Scan for the cell matching the given text and deliver its [X, Y] coordinate at center. 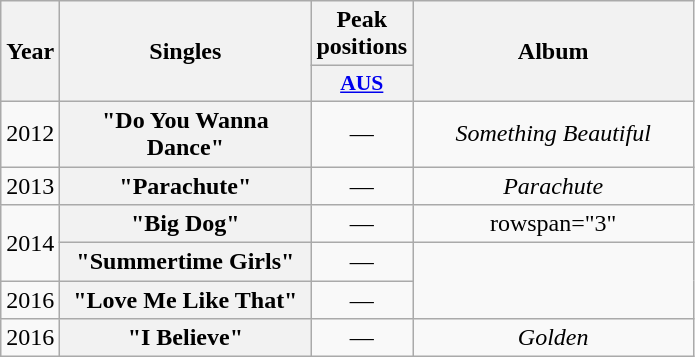
Year [30, 52]
Singles [186, 52]
2012 [30, 134]
"I Believe" [186, 338]
"Do You Wanna Dance" [186, 134]
Golden [554, 338]
Peak positions [362, 34]
2014 [30, 243]
Album [554, 52]
Something Beautiful [554, 134]
Parachute [554, 185]
"Parachute" [186, 185]
"Love Me Like That" [186, 300]
rowspan="3" [554, 224]
"Summertime Girls" [186, 262]
2013 [30, 185]
"Big Dog" [186, 224]
AUS [362, 84]
